Locate the cell with the specified text and output its (x, y) center coordinate. 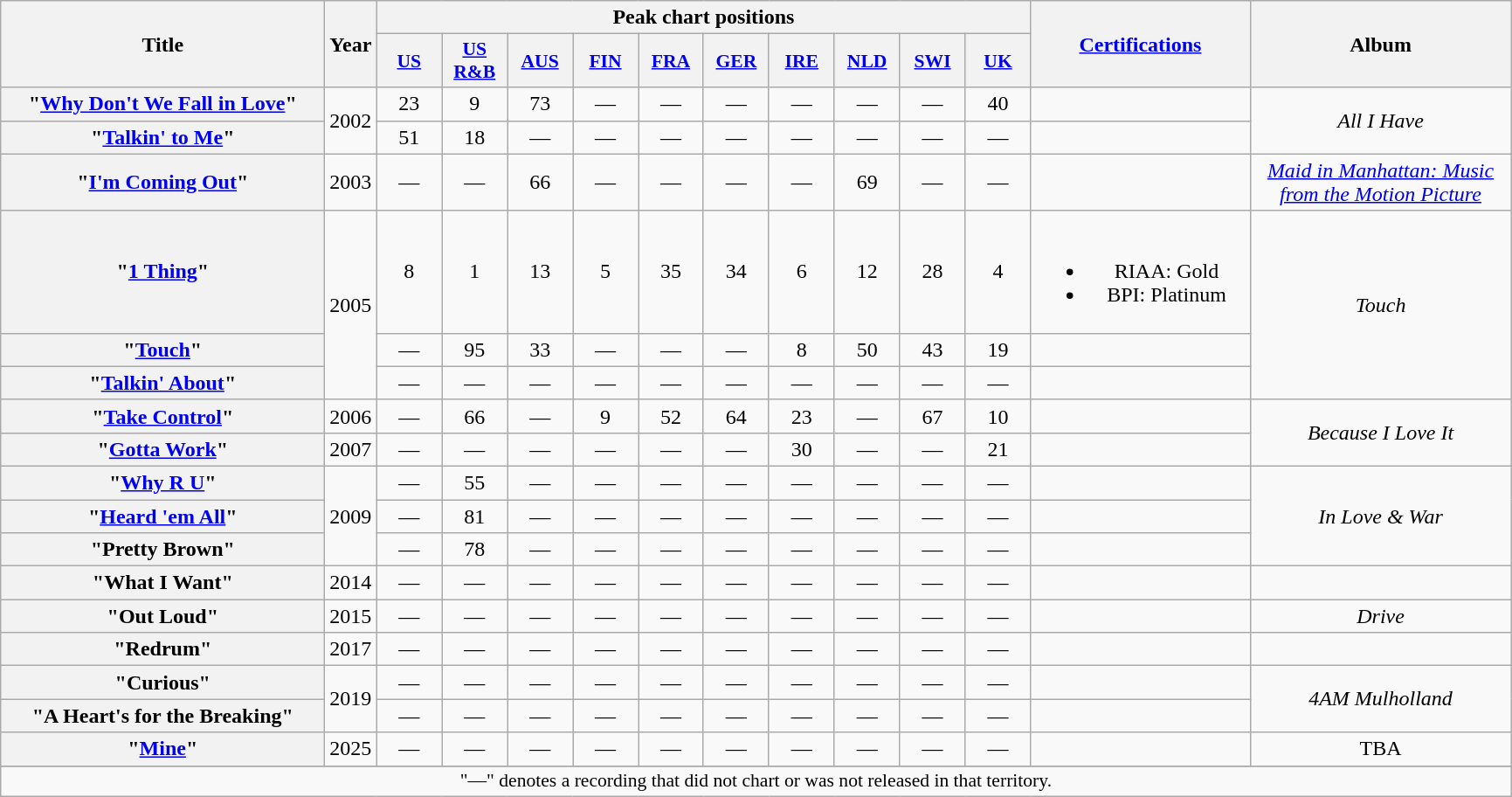
34 (735, 272)
Year (351, 44)
52 (671, 416)
2006 (351, 416)
78 (475, 550)
"Redrum" (162, 649)
55 (475, 482)
SWI (933, 61)
"Heard 'em All" (162, 516)
"Mine" (162, 749)
2007 (351, 449)
"Out Loud" (162, 616)
Title (162, 44)
"—" denotes a recording that did not chart or was not released in that territory. (756, 781)
51 (409, 137)
"Curious" (162, 683)
2015 (351, 616)
19 (998, 350)
4 (998, 272)
NLD (866, 61)
2025 (351, 749)
"I'm Coming Out" (162, 182)
"Gotta Work" (162, 449)
67 (933, 416)
AUS (540, 61)
"Talkin' to Me" (162, 137)
GER (735, 61)
2003 (351, 182)
40 (998, 104)
2014 (351, 583)
Maid in Manhattan: Music from the Motion Picture (1380, 182)
4AM Mulholland (1380, 699)
50 (866, 350)
"What I Want" (162, 583)
TBA (1380, 749)
"1 Thing" (162, 272)
Certifications (1141, 44)
"Why R U" (162, 482)
95 (475, 350)
FRA (671, 61)
81 (475, 516)
5 (606, 272)
"Talkin' About" (162, 383)
UK (998, 61)
Because I Love It (1380, 433)
"A Heart's for the Breaking" (162, 716)
Peak chart positions (704, 17)
2005 (351, 305)
18 (475, 137)
2017 (351, 649)
Drive (1380, 616)
73 (540, 104)
12 (866, 272)
RIAA: GoldBPI: Platinum (1141, 272)
"Why Don't We Fall in Love" (162, 104)
In Love & War (1380, 516)
2009 (351, 516)
43 (933, 350)
USR&B (475, 61)
28 (933, 272)
Album (1380, 44)
"Pretty Brown" (162, 550)
64 (735, 416)
33 (540, 350)
13 (540, 272)
US (409, 61)
6 (802, 272)
69 (866, 182)
FIN (606, 61)
10 (998, 416)
"Touch" (162, 350)
IRE (802, 61)
"Take Control" (162, 416)
21 (998, 449)
1 (475, 272)
35 (671, 272)
Touch (1380, 305)
30 (802, 449)
2002 (351, 121)
All I Have (1380, 121)
2019 (351, 699)
